Capture the cell that displays the provided text and extract its [x, y] central coordinate. 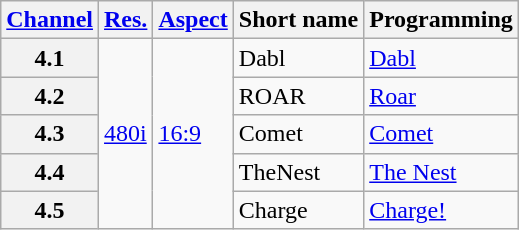
The Nest [442, 172]
Channel [50, 20]
Charge [298, 210]
480i [126, 134]
Res. [126, 20]
4.2 [50, 96]
TheNest [298, 172]
Short name [298, 20]
Charge! [442, 210]
4.5 [50, 210]
Aspect [193, 20]
4.3 [50, 134]
Programming [442, 20]
Roar [442, 96]
4.1 [50, 58]
16:9 [193, 134]
ROAR [298, 96]
4.4 [50, 172]
